Search for the cell housing the specified text and yield its [x, y] center coordinate. 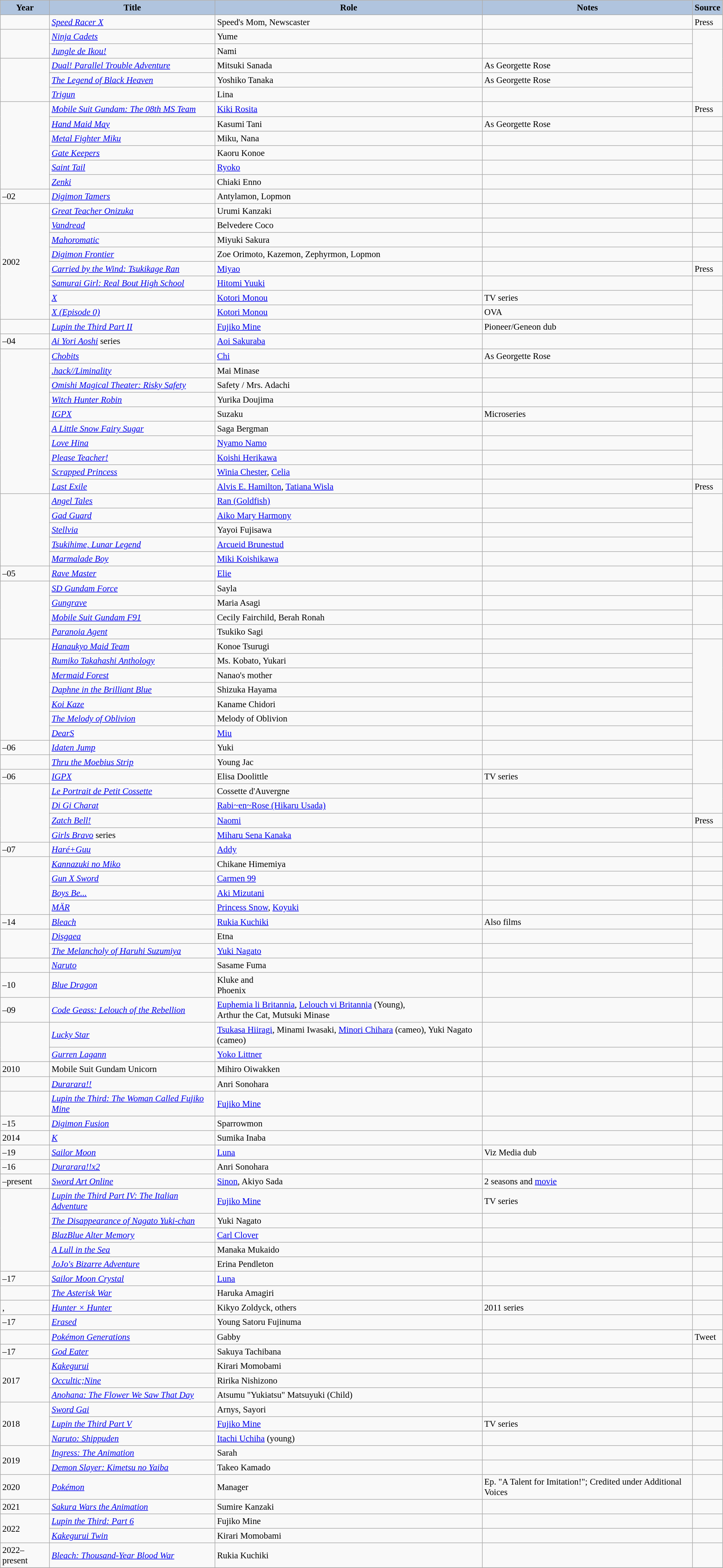
Hanaukyo Maid Team [132, 646]
Elisa Doolittle [349, 777]
Etna [349, 936]
Marmalade Boy [132, 559]
Hunter × Hunter [132, 1308]
Kannazuki no Miko [132, 864]
Ep. "A Talent for Imitation!"; Credited under Additional Voices [587, 1487]
Sasame Fuma [349, 965]
Mermaid Forest [132, 675]
BlazBlue Alter Memory [132, 1235]
Elie [349, 574]
Yayoi Fujisawa [349, 530]
The Disappearance of Nagato Yuki-chan [132, 1221]
Mitsuki Sanada [349, 66]
2002 [25, 262]
Aoi Sakuraba [349, 342]
–10 [25, 985]
–19 [25, 1152]
Gurren Lagann [132, 1055]
OVA [587, 312]
Mai Minase [349, 371]
Idaten Jump [132, 748]
Gate Keepers [132, 153]
Kakegurui Twin [132, 1536]
Kiki Rosita [349, 109]
Hand Maid May [132, 124]
Yoko Littner [349, 1055]
Naruto [132, 965]
Winia Chester, Celia [349, 472]
Anohana: The Flower We Saw That Day [132, 1395]
Miki Koishikawa [349, 559]
Nami [349, 51]
Speed Racer X [132, 22]
Chiaki Enno [349, 182]
Scrapped Princess [132, 472]
2010 [25, 1069]
–present [25, 1181]
2 seasons and movie [587, 1181]
Antylamon, Lopmon [349, 196]
Yoshiko Tanaka [349, 80]
Rabi~en~Rose (Hikaru Usada) [349, 806]
Maria Asagi [349, 603]
Cecily Fairchild, Berah Ronah [349, 617]
Aki Mizutani [349, 893]
Manager [349, 1487]
Arnys, Sayori [349, 1409]
–05 [25, 574]
Samurai Girl: Real Bout High School [132, 283]
Mobile Suit Gundam F91 [132, 617]
2022 [25, 1529]
Speed's Mom, Newscaster [349, 22]
Konoe Tsurugi [349, 646]
Le Portrait de Petit Cossette [132, 791]
Gungrave [132, 603]
Young Satoru Fujinuma [349, 1322]
Gad Guard [132, 516]
God Eater [132, 1351]
Carried by the Wind: Tsukikage Ran [132, 269]
, [25, 1308]
Rumiko Takahashi Anthology [132, 661]
Sayla [349, 588]
Cossette d'Auvergne [349, 791]
Yuki [349, 748]
The Melody of Oblivion [132, 719]
Atsumu "Yukiatsu" Matsuyuki (Child) [349, 1395]
Vandread [132, 225]
Addy [349, 849]
Durarara!! [132, 1084]
2014 [25, 1138]
Di Gi Charat [132, 806]
Zenki [132, 182]
Blue Dragon [132, 985]
Girls Bravo series [132, 835]
2011 series [587, 1308]
Occultic;Nine [132, 1380]
Zatch Bell! [132, 820]
Notes [587, 8]
Viz Media dub [587, 1152]
Yurika Doujima [349, 400]
Nyamo Namo [349, 443]
Koishi Herikawa [349, 457]
Takeo Kamado [349, 1468]
Daphne in the Brilliant Blue [132, 690]
Tweet [708, 1337]
Chobits [132, 356]
Suzaku [349, 414]
Zoe Orimoto, Kazemon, Zephyrmon, Lopmon [349, 254]
Omishi Magical Theater: Risky Safety [132, 385]
Digimon Tamers [132, 196]
Lucky Star [132, 1035]
SD Gundam Force [132, 588]
Naomi [349, 820]
Saga Bergman [349, 428]
Sumika Inaba [349, 1138]
Kikyo Zoldyck, others [349, 1308]
Urumi Kanzaki [349, 211]
Pokémon [132, 1487]
Boys Be... [132, 893]
Miyuki Sakura [349, 240]
Lina [349, 95]
Please Teacher! [132, 457]
Rukia Kuchiki [349, 922]
X [132, 298]
Euphemia li Britannia, Lelouch vi Britannia (Young),Arthur the Cat, Mutsuki Minase [349, 1010]
Young Jac [349, 762]
Sword Gai [132, 1409]
A Little Snow Fairy Sugar [132, 428]
2017 [25, 1380]
Mobile Suit Gundam: The 08th MS Team [132, 109]
Shizuka Hayama [349, 690]
Princess Snow, Koyuki [349, 908]
Sailor Moon Crystal [132, 1279]
Kasumi Tani [349, 124]
–09 [25, 1010]
Itachi Uchiha (young) [349, 1438]
Carmen 99 [349, 879]
Last Exile [132, 487]
Tsukiko Sagi [349, 632]
Ai Yori Aoshi series [132, 342]
Digimon Fusion [132, 1123]
DearS [132, 733]
Miyao [349, 269]
Gun X Sword [132, 879]
Yume [349, 37]
Role [349, 8]
2019 [25, 1460]
–04 [25, 342]
Dual! Parallel Trouble Adventure [132, 66]
Naruto: Shippuden [132, 1438]
Source [708, 8]
Melody of Oblivion [349, 719]
Miku, Nana [349, 138]
Stellvia [132, 530]
Ryoko [349, 167]
2020 [25, 1487]
Arcueid Brunestud [349, 545]
Angel Tales [132, 501]
Lupin the Third Part V [132, 1424]
–02 [25, 196]
–15 [25, 1123]
Saint Tail [132, 167]
–14 [25, 922]
Koi Kaze [132, 704]
Aiko Mary Harmony [349, 516]
Jungle de Ikou! [132, 51]
Carl Clover [349, 1235]
Durarara!!x2 [132, 1167]
Miharu Sena Kanaka [349, 835]
Sailor Moon [132, 1152]
Digimon Frontier [132, 254]
The Asterisk War [132, 1293]
Lupin the Third: The Woman Called Fujiko Mine [132, 1103]
Kaname Chidori [349, 704]
K [132, 1138]
Sparrowmon [349, 1123]
JoJo's Bizarre Adventure [132, 1264]
Disgaea [132, 936]
Pioneer/Geneon dub [587, 327]
Tsukasa Hiiragi, Minami Iwasaki, Minori Chihara (cameo), Yuki Nagato (cameo) [349, 1035]
Chi [349, 356]
Belvedere Coco [349, 225]
Kluke andPhoenix [349, 985]
Trigun [132, 95]
The Melancholy of Haruhi Suzumiya [132, 951]
Erina Pendleton [349, 1264]
Erased [132, 1322]
Metal Fighter Miku [132, 138]
Ririka Nishizono [349, 1380]
Lupin the Third Part II [132, 327]
MÄR [132, 908]
2021 [25, 1507]
Kakegurui [132, 1366]
Rave Master [132, 574]
Lupin the Third: Part 6 [132, 1521]
.hack//Liminality [132, 371]
Paranoia Agent [132, 632]
Year [25, 8]
Thru the Moebius Strip [132, 762]
Tsukihime, Lunar Legend [132, 545]
Sakura Wars the Animation [132, 1507]
Sinon, Akiyo Sada [349, 1181]
A Lull in the Sea [132, 1250]
Lupin the Third Part IV: The Italian Adventure [132, 1201]
Code Geass: Lelouch of the Rebellion [132, 1010]
Nanao's mother [349, 675]
Ran (Goldfish) [349, 501]
Sumire Kanzaki [349, 1507]
Microseries [587, 414]
–16 [25, 1167]
The Legend of Black Heaven [132, 80]
Pokémon Generations [132, 1337]
Alvis E. Hamilton, Tatiana Wisla [349, 487]
Also films [587, 922]
Mobile Suit Gundam Unicorn [132, 1069]
Haré+Guu [132, 849]
Sword Art Online [132, 1181]
Sarah [349, 1453]
Chikane Himemiya [349, 864]
Mahoromatic [132, 240]
Haruka Amagiri [349, 1293]
Ninja Cadets [132, 37]
2018 [25, 1424]
Manaka Mukaido [349, 1250]
Kaoru Konoe [349, 153]
Great Teacher Onizuka [132, 211]
Safety / Mrs. Adachi [349, 385]
Demon Slayer: Kimetsu no Yaiba [132, 1468]
Ms. Kobato, Yukari [349, 661]
Ingress: The Animation [132, 1453]
Bleach [132, 922]
–07 [25, 849]
Love Hina [132, 443]
Title [132, 8]
Sakuya Tachibana [349, 1351]
X (Episode 0) [132, 312]
Miu [349, 733]
Gabby [349, 1337]
Hitomi Yuuki [349, 283]
Mihiro Oiwakken [349, 1069]
Witch Hunter Robin [132, 400]
